Return the [X, Y] coordinate for the center point of the cell that contains the specified text.  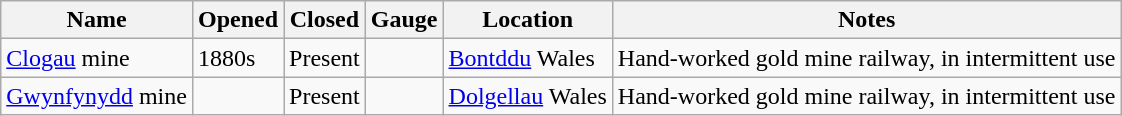
Opened [238, 20]
Notes [866, 20]
Bontddu Wales [528, 58]
Clogau mine [97, 58]
Gwynfynydd mine [97, 96]
Location [528, 20]
Gauge [404, 20]
Closed [325, 20]
Name [97, 20]
Dolgellau Wales [528, 96]
1880s [238, 58]
